For the text-containing cell, return its midpoint in (x, y) coordinate format. 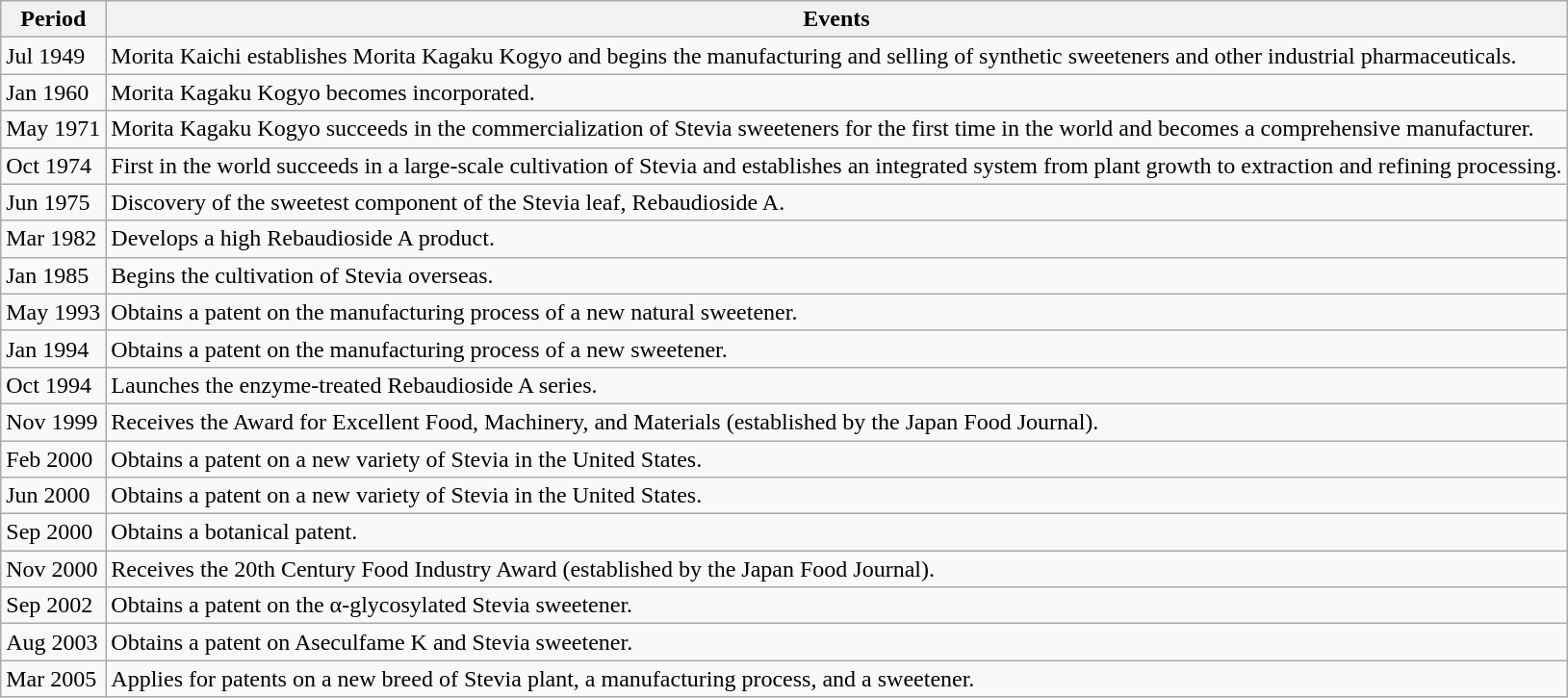
Feb 2000 (54, 459)
Sep 2000 (54, 532)
Jul 1949 (54, 56)
Sep 2002 (54, 606)
May 1993 (54, 312)
Obtains a patent on the manufacturing process of a new natural sweetener. (836, 312)
Mar 2005 (54, 679)
Develops a high Rebaudioside A product. (836, 239)
Oct 1994 (54, 385)
Receives the 20th Century Food Industry Award (established by the Japan Food Journal). (836, 569)
Obtains a patent on Aseculfame K and Stevia sweetener. (836, 642)
Period (54, 19)
Morita Kaichi establishes Morita Kagaku Kogyo and begins the manufacturing and selling of synthetic sweeteners and other industrial pharmaceuticals. (836, 56)
Morita Kagaku Kogyo succeeds in the commercialization of Stevia sweeteners for the first time in the world and becomes a comprehensive manufacturer. (836, 129)
Receives the Award for Excellent Food, Machinery, and Materials (established by the Japan Food Journal). (836, 422)
Events (836, 19)
Jan 1960 (54, 92)
Nov 2000 (54, 569)
Oct 1974 (54, 166)
Mar 1982 (54, 239)
Obtains a patent on the α-glycosylated Stevia sweetener. (836, 606)
Aug 2003 (54, 642)
Launches the enzyme-treated Rebaudioside A series. (836, 385)
Begins the cultivation of Stevia overseas. (836, 275)
May 1971 (54, 129)
Nov 1999 (54, 422)
Jun 2000 (54, 496)
Discovery of the sweetest component of the Stevia leaf, Rebaudioside A. (836, 202)
Obtains a botanical patent. (836, 532)
Jan 1985 (54, 275)
Jun 1975 (54, 202)
Obtains a patent on the manufacturing process of a new sweetener. (836, 349)
Morita Kagaku Kogyo becomes incorporated. (836, 92)
Jan 1994 (54, 349)
Applies for patents on a new breed of Stevia plant, a manufacturing process, and a sweetener. (836, 679)
